Provide the (X, Y) coordinate of the cell's center where the given text is located.  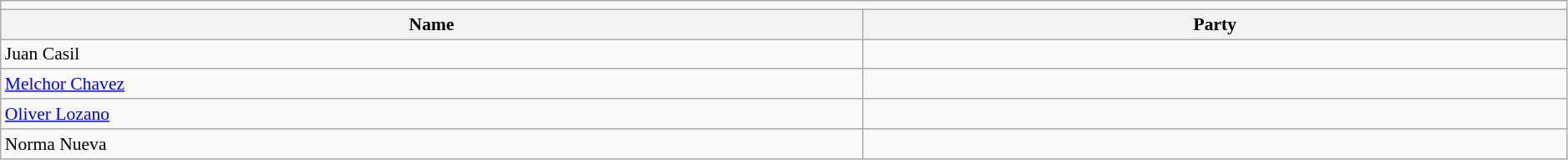
Party (1215, 24)
Melchor Chavez (432, 85)
Juan Casil (432, 54)
Norma Nueva (432, 144)
Oliver Lozano (432, 114)
Name (432, 24)
